Scan for the cell matching the given text and deliver its [X, Y] coordinate at center. 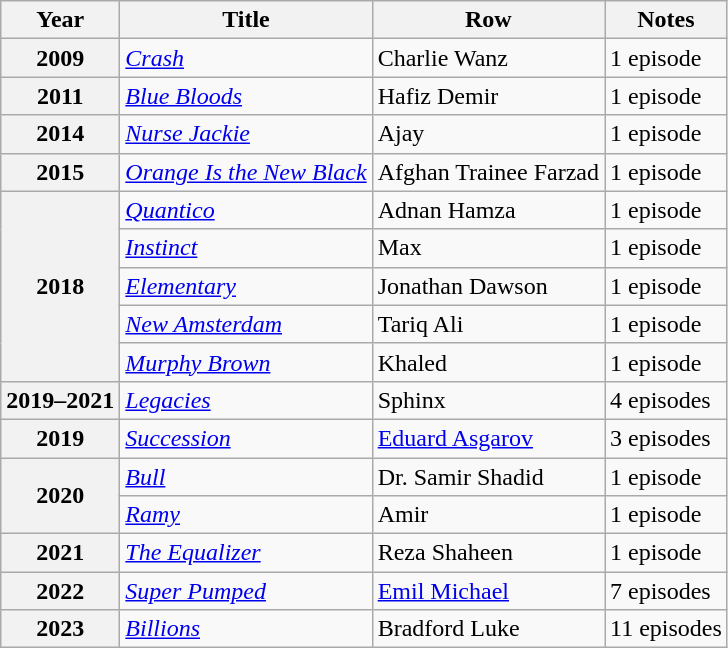
Legacies [246, 400]
Afghan Trainee Farzad [488, 172]
2019 [60, 438]
4 episodes [666, 400]
Eduard Asgarov [488, 438]
2019–2021 [60, 400]
Tariq Ali [488, 324]
Murphy Brown [246, 362]
Instinct [246, 248]
Blue Bloods [246, 96]
Jonathan Dawson [488, 286]
Dr. Samir Shadid [488, 477]
2018 [60, 286]
Succession [246, 438]
Reza Shaheen [488, 553]
Hafiz Demir [488, 96]
Super Pumped [246, 591]
Crash [246, 58]
3 episodes [666, 438]
Sphinx [488, 400]
2022 [60, 591]
Ajay [488, 134]
New Amsterdam [246, 324]
Row [488, 20]
Bull [246, 477]
2015 [60, 172]
Elementary [246, 286]
Nurse Jackie [246, 134]
2011 [60, 96]
Quantico [246, 210]
Notes [666, 20]
Max [488, 248]
Emil Michael [488, 591]
Billions [246, 629]
Orange Is the New Black [246, 172]
2009 [60, 58]
2023 [60, 629]
Bradford Luke [488, 629]
2021 [60, 553]
Title [246, 20]
Adnan Hamza [488, 210]
Year [60, 20]
2020 [60, 496]
Charlie Wanz [488, 58]
2014 [60, 134]
11 episodes [666, 629]
7 episodes [666, 591]
The Equalizer [246, 553]
Amir [488, 515]
Khaled [488, 362]
Ramy [246, 515]
